Extract the [x, y] coordinate from the center of the cell holding the provided text.  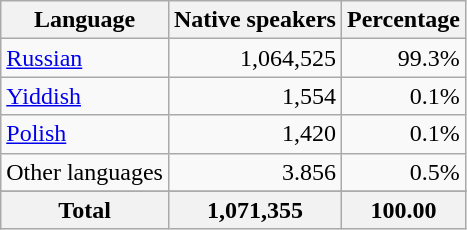
Total [85, 210]
1,554 [254, 96]
Language [85, 20]
Native speakers [254, 20]
1,420 [254, 134]
100.00 [403, 210]
1,071,355 [254, 210]
1,064,525 [254, 58]
Other languages [85, 172]
99.3% [403, 58]
3.856 [254, 172]
0.5% [403, 172]
Percentage [403, 20]
Polish [85, 134]
Russian [85, 58]
Yiddish [85, 96]
